Search for the cell housing the specified text and yield its [X, Y] center coordinate. 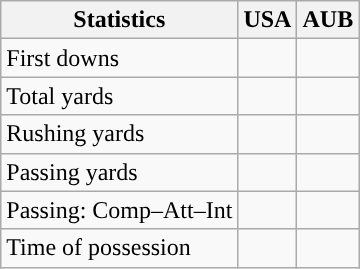
USA [268, 20]
Passing: Comp–Att–Int [120, 210]
AUB [328, 20]
First downs [120, 58]
Rushing yards [120, 134]
Time of possession [120, 248]
Passing yards [120, 172]
Total yards [120, 96]
Statistics [120, 20]
